Capture the cell that displays the provided text and extract its [X, Y] central coordinate. 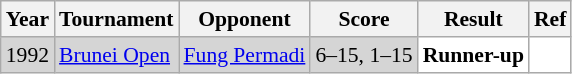
Score [364, 19]
Tournament [116, 19]
Year [28, 19]
Runner-up [474, 55]
Fung Permadi [245, 55]
1992 [28, 55]
Result [474, 19]
Brunei Open [116, 55]
6–15, 1–15 [364, 55]
Ref [550, 19]
Opponent [245, 19]
